Pinpoint the cell where the given text exists, returning its [x, y] midpoint coordinate. 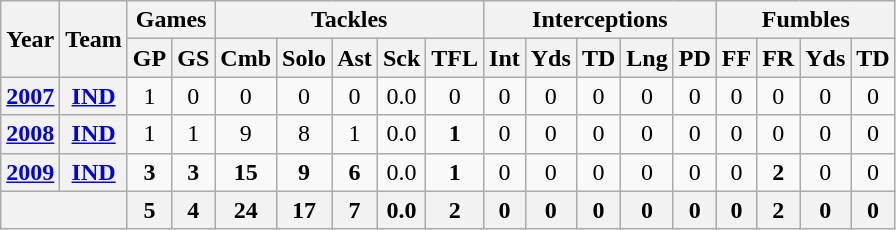
Int [505, 58]
Tackles [350, 20]
Lng [647, 58]
2007 [30, 96]
24 [246, 210]
17 [304, 210]
GP [149, 58]
FR [778, 58]
Cmb [246, 58]
GS [194, 58]
2008 [30, 134]
7 [355, 210]
15 [246, 172]
PD [694, 58]
TFL [455, 58]
2009 [30, 172]
Games [170, 20]
Team [94, 39]
Solo [304, 58]
Interceptions [600, 20]
Year [30, 39]
Ast [355, 58]
6 [355, 172]
Sck [401, 58]
5 [149, 210]
4 [194, 210]
8 [304, 134]
FF [736, 58]
Fumbles [806, 20]
